Pinpoint the cell where the given text exists, returning its [X, Y] midpoint coordinate. 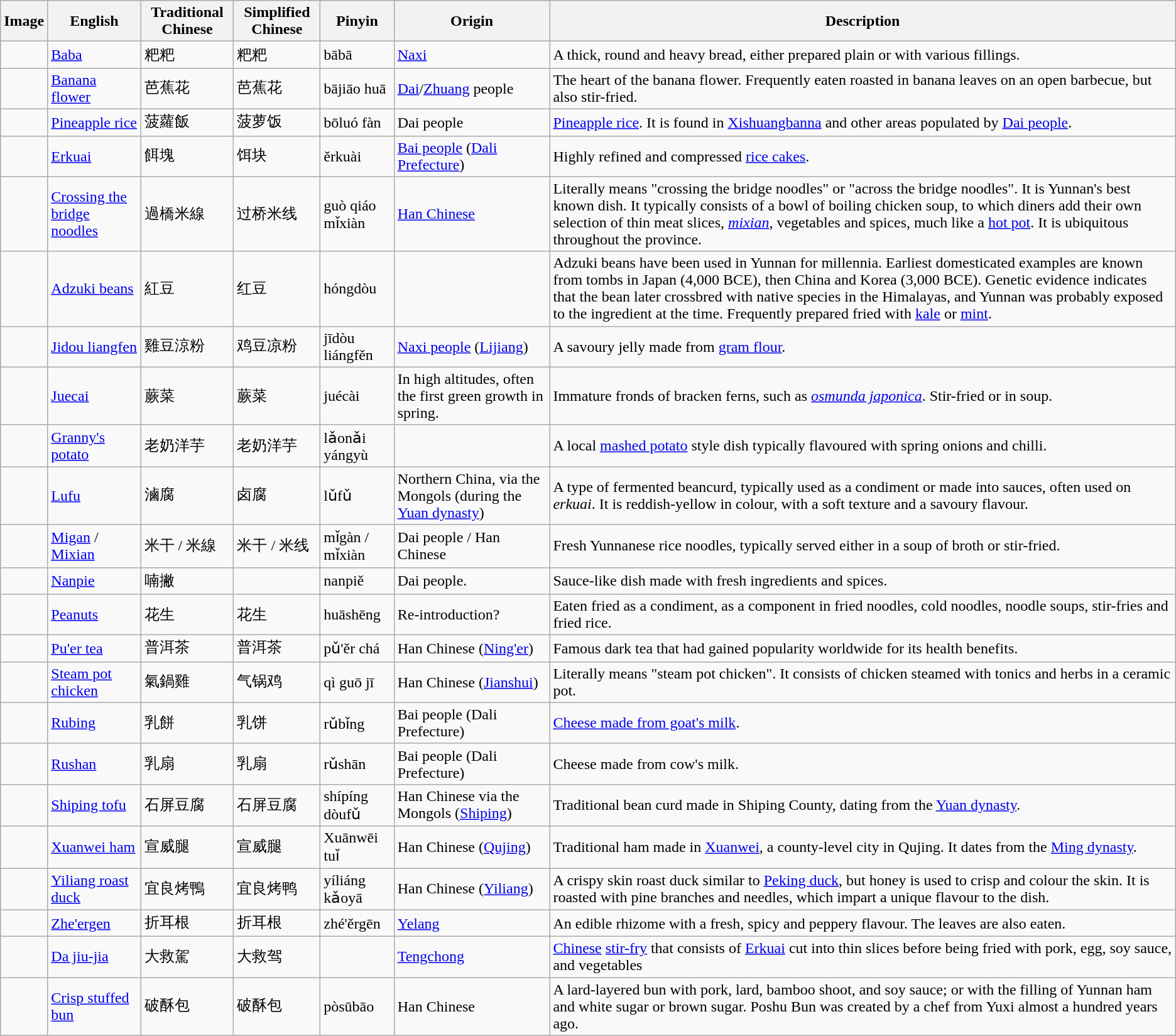
bājiāo huā [357, 88]
Traditional Chinese [187, 21]
ěrkuài [357, 156]
Han Chinese (Jianshui) [472, 682]
The heart of the banana flower. Frequently eaten roasted in banana leaves on an open barbecue, but also stir-fried. [863, 88]
Dai people. [472, 581]
饵块 [277, 156]
Highly refined and compressed rice cakes. [863, 156]
jīdòu liángfěn [357, 347]
Pineapple rice. It is found in Xishuangbanna and other areas populated by Dai people. [863, 122]
hóngdòu [357, 289]
Peanuts [94, 614]
氣鍋雞 [187, 682]
Cheese made from cow's milk. [863, 764]
Origin [472, 21]
Juecai [94, 396]
Immature fronds of bracken ferns, such as osmunda japonica. Stir-fried or in soup. [863, 396]
Description [863, 21]
Shiping tofu [94, 805]
zhé'ěrgēn [357, 924]
pǔ'ěr chá [357, 648]
Crisp stuffed bun [94, 1006]
Banana flower [94, 88]
rǔshān [357, 764]
Dai/Zhuang people [472, 88]
Re-introduction? [472, 614]
Han Chinese (Yiliang) [472, 890]
Naxi [472, 55]
大救驾 [277, 957]
米干 / 米線 [187, 546]
Da jiu-jia [94, 957]
Tengchong [472, 957]
Rushan [94, 764]
滷腐 [187, 496]
nanpiě [357, 581]
Yiliang roast duck [94, 890]
lǎonǎi yángyù [357, 446]
Crossing the bridge noodles [94, 214]
Sauce-like dish made with fresh ingredients and spices. [863, 581]
Dai people / Han Chinese [472, 546]
Cheese made from goat's milk. [863, 722]
Granny's potato [94, 446]
乳饼 [277, 722]
Rubing [94, 722]
餌塊 [187, 156]
菠蘿飯 [187, 122]
lǔfǔ [357, 496]
菠萝饭 [277, 122]
Xuānwēi tuǐ [357, 847]
过桥米线 [277, 214]
气锅鸡 [277, 682]
鸡豆凉粉 [277, 347]
Eaten fried as a condiment, as a component in fried noodles, cold noodles, noodle soups, stir-fries and fried rice. [863, 614]
Traditional bean curd made in Shiping County, dating from the Yuan dynasty. [863, 805]
juécài [357, 396]
guò qiáo mǐxiàn [357, 214]
bōluó fàn [357, 122]
米干 / 米线 [277, 546]
大救駕 [187, 957]
Jidou liangfen [94, 347]
Simplified Chinese [277, 21]
In high altitudes, often the first green growth in spring. [472, 396]
huāshēng [357, 614]
宜良烤鸭 [277, 890]
Image [24, 21]
雞豆涼粉 [187, 347]
English [94, 21]
Han Chinese (Ning'er) [472, 648]
Migan / Mixian [94, 546]
過橋米線 [187, 214]
Xuanwei ham [94, 847]
宜良烤鴨 [187, 890]
红豆 [277, 289]
pòsūbāo [357, 1006]
Naxi people (Lijiang) [472, 347]
bābā [357, 55]
Baba [94, 55]
shípíng dòufǔ [357, 805]
A savoury jelly made from gram flour. [863, 347]
An edible rhizome with a fresh, spicy and peppery flavour. The leaves are also eaten. [863, 924]
Erkuai [94, 156]
Han Chinese (Qujing) [472, 847]
rǔbǐng [357, 722]
yíliáng kǎoyā [357, 890]
卤腐 [277, 496]
Chinese stir-fry that consists of Erkuai cut into thin slices before being fried with pork, egg, soy sauce, and vegetables [863, 957]
Fresh Yunnanese rice noodles, typically served either in a soup of broth or stir-fried. [863, 546]
Dai people [472, 122]
Literally means "steam pot chicken". It consists of chicken steamed with tonics and herbs in a ceramic pot. [863, 682]
Famous dark tea that had gained popularity worldwide for its health benefits. [863, 648]
A thick, round and heavy bread, either prepared plain or with various fillings. [863, 55]
mǐgàn / mǐxiàn [357, 546]
A local mashed potato style dish typically flavoured with spring onions and chilli. [863, 446]
Pu'er tea [94, 648]
Nanpie [94, 581]
qì guō jī [357, 682]
Pineapple rice [94, 122]
乳餅 [187, 722]
Han Chinese via the Mongols (Shiping) [472, 805]
Steam pot chicken [94, 682]
Zhe'ergen [94, 924]
Adzuki beans [94, 289]
Traditional ham made in Xuanwei, a county-level city in Qujing. It dates from the Ming dynasty. [863, 847]
Lufu [94, 496]
紅豆 [187, 289]
喃撇 [187, 581]
Yelang [472, 924]
Northern China, via the Mongols (during the Yuan dynasty) [472, 496]
Pinyin [357, 21]
